Determine the (X, Y) coordinate at the center of the cell enclosing the given text.  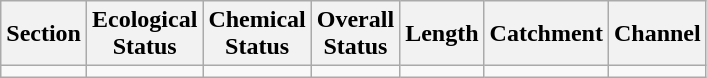
OverallStatus (355, 34)
EcologicalStatus (144, 34)
Section (44, 34)
Length (442, 34)
Catchment (546, 34)
ChemicalStatus (257, 34)
Channel (657, 34)
